Detect which cell encompasses the target text, then output its [x, y] center coordinate. 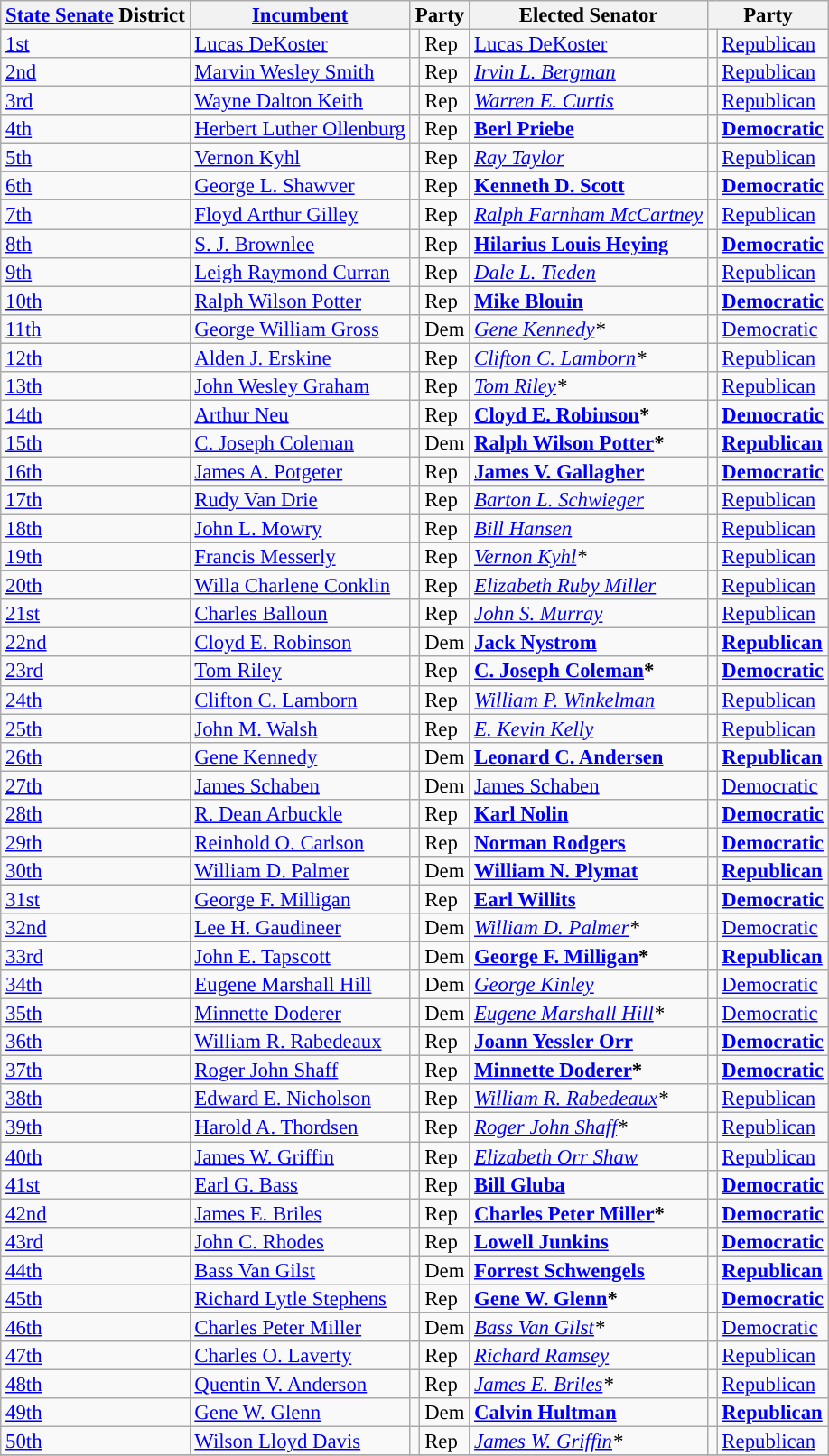
34th [96, 985]
33rd [96, 957]
Gene W. Glenn* [589, 1299]
10th [96, 301]
James E. Briles [300, 1213]
George William Gross [300, 329]
Charles Balloun [300, 614]
State Senate District [96, 15]
16th [96, 471]
Warren E. Curtis [589, 101]
27th [96, 785]
William R. Rabedeaux [300, 1042]
21st [96, 614]
Wilson Lloyd Davis [300, 1442]
Cloyd E. Robinson [300, 643]
Leonard C. Andersen [589, 756]
Minnette Doderer* [589, 1071]
30th [96, 871]
37th [96, 1071]
Dale L. Tieden [589, 272]
Edward E. Nicholson [300, 1099]
George F. Milligan* [589, 957]
Bass Van Gilst [300, 1270]
19th [96, 557]
George F. Milligan [300, 899]
Kenneth D. Scott [589, 186]
John L. Mowry [300, 529]
William D. Palmer* [589, 928]
Vernon Kyhl* [589, 557]
5th [96, 158]
7th [96, 215]
Clifton C. Lamborn [300, 700]
6th [96, 186]
Bill Gluba [589, 1184]
Rudy Van Drie [300, 500]
Earl G. Bass [300, 1184]
Lee H. Gaudineer [300, 928]
20th [96, 586]
12th [96, 357]
8th [96, 244]
Tom Riley* [589, 386]
Gene W. Glenn [300, 1413]
Elected Senator [589, 15]
18th [96, 529]
Floyd Arthur Gilley [300, 215]
Barton L. Schwieger [589, 500]
Clifton C. Lamborn* [589, 357]
Vernon Kyhl [300, 158]
36th [96, 1042]
James E. Briles* [589, 1384]
Cloyd E. Robinson* [589, 414]
Ralph Wilson Potter* [589, 443]
Eugene Marshall Hill [300, 985]
James V. Gallagher [589, 471]
Roger John Shaff [300, 1071]
29th [96, 842]
Roger John Shaff* [589, 1127]
Quentin V. Anderson [300, 1384]
Arthur Neu [300, 414]
C. Joseph Coleman [300, 443]
Marvin Wesley Smith [300, 72]
45th [96, 1299]
George L. Shawver [300, 186]
42nd [96, 1213]
39th [96, 1127]
James W. Griffin* [589, 1442]
Richard Ramsey [589, 1356]
Alden J. Erskine [300, 357]
Harold A. Thordsen [300, 1127]
Ralph Farnham McCartney [589, 215]
Ralph Wilson Potter [300, 301]
William R. Rabedeaux* [589, 1099]
15th [96, 443]
44th [96, 1270]
4th [96, 129]
17th [96, 500]
46th [96, 1327]
41st [96, 1184]
Karl Nolin [589, 814]
40th [96, 1156]
Gene Kennedy* [589, 329]
Jack Nystrom [589, 643]
9th [96, 272]
Gene Kennedy [300, 756]
Calvin Hultman [589, 1413]
Earl Willits [589, 899]
Hilarius Louis Heying [589, 244]
John C. Rhodes [300, 1241]
Charles Peter Miller* [589, 1213]
Charles O. Laverty [300, 1356]
John E. Tapscott [300, 957]
26th [96, 756]
Charles Peter Miller [300, 1327]
32nd [96, 928]
Incumbent [300, 15]
23rd [96, 672]
Willa Charlene Conklin [300, 586]
James W. Griffin [300, 1156]
Berl Priebe [589, 129]
14th [96, 414]
Irvin L. Bergman [589, 72]
Leigh Raymond Curran [300, 272]
1st [96, 44]
R. Dean Arbuckle [300, 814]
Herbert Luther Ollenburg [300, 129]
Forrest Schwengels [589, 1270]
Wayne Dalton Keith [300, 101]
Minnette Doderer [300, 1014]
Ray Taylor [589, 158]
Norman Rodgers [589, 842]
22nd [96, 643]
William D. Palmer [300, 871]
35th [96, 1014]
11th [96, 329]
50th [96, 1442]
George Kinley [589, 985]
28th [96, 814]
Bill Hansen [589, 529]
Mike Blouin [589, 301]
John Wesley Graham [300, 386]
E. Kevin Kelly [589, 728]
Francis Messerly [300, 557]
48th [96, 1384]
2nd [96, 72]
C. Joseph Coleman* [589, 672]
Elizabeth Orr Shaw [589, 1156]
47th [96, 1356]
13th [96, 386]
William P. Winkelman [589, 700]
James A. Potgeter [300, 471]
John S. Murray [589, 614]
38th [96, 1099]
49th [96, 1413]
Lowell Junkins [589, 1241]
Elizabeth Ruby Miller [589, 586]
Bass Van Gilst* [589, 1327]
Richard Lytle Stephens [300, 1299]
William N. Plymat [589, 871]
Joann Yessler Orr [589, 1042]
Tom Riley [300, 672]
John M. Walsh [300, 728]
S. J. Brownlee [300, 244]
24th [96, 700]
43rd [96, 1241]
25th [96, 728]
Eugene Marshall Hill* [589, 1014]
Reinhold O. Carlson [300, 842]
31st [96, 899]
3rd [96, 101]
